From the cell containing the given text, extract its center point as [X, Y] coordinate. 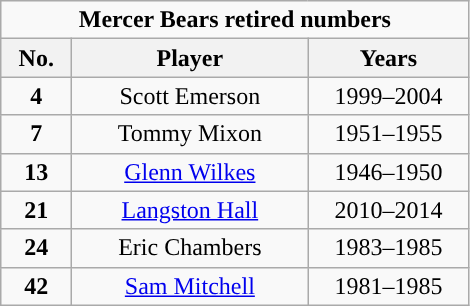
1981–1985 [388, 286]
No. [36, 58]
1983–1985 [388, 248]
Sam Mitchell [190, 286]
42 [36, 286]
1946–1950 [388, 172]
4 [36, 96]
Eric Chambers [190, 248]
7 [36, 134]
24 [36, 248]
1951–1955 [388, 134]
Tommy Mixon [190, 134]
Years [388, 58]
Scott Emerson [190, 96]
Mercer Bears retired numbers [235, 20]
Glenn Wilkes [190, 172]
21 [36, 210]
Langston Hall [190, 210]
2010–2014 [388, 210]
13 [36, 172]
1999–2004 [388, 96]
Player [190, 58]
